For the text-containing cell, return its midpoint in [X, Y] coordinate format. 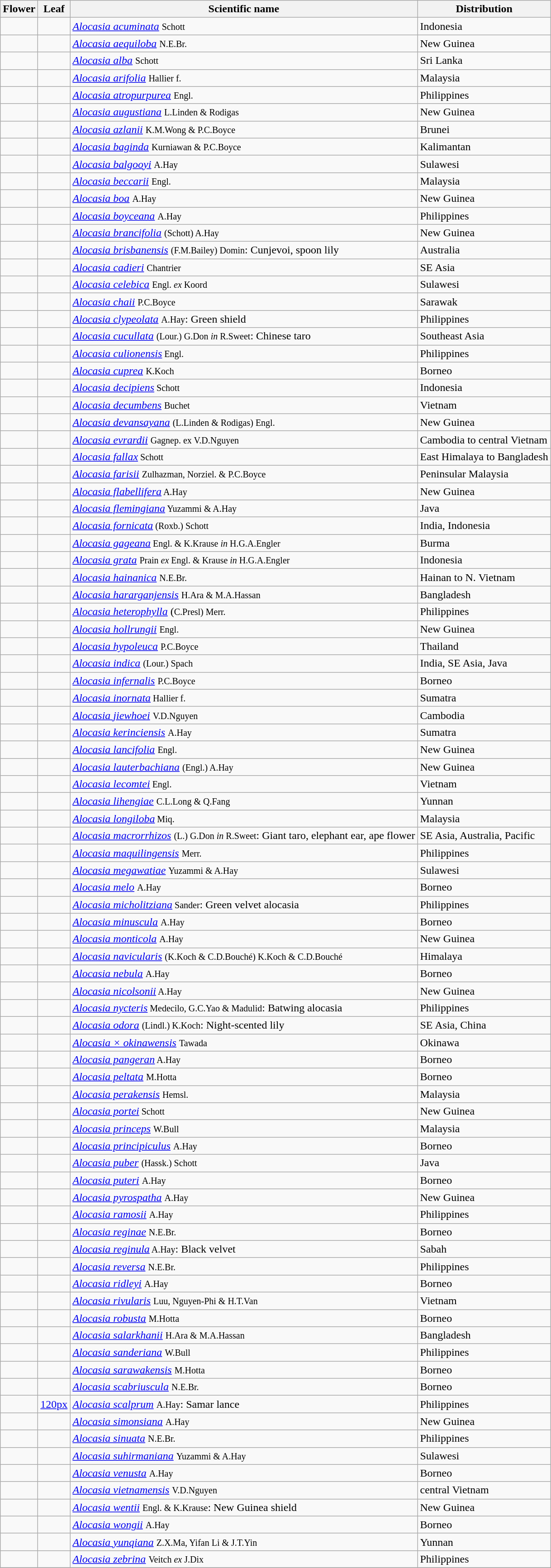
Alocasia cadieri Chantrier [244, 267]
Alocasia chaii P.C.Boyce [244, 302]
Alocasia puteri A.Hay [244, 1180]
Cambodia [484, 715]
SE Asia, Australia, Pacific [484, 836]
Alocasia reversa N.E.Br. [244, 1266]
Alocasia navicularis (K.Koch & C.D.Bouché) K.Koch & C.D.Bouché [244, 956]
Alocasia grata Prain ex Engl. & Krause in H.G.A.Engler [244, 560]
Alocasia × okinawensis Tawada [244, 1042]
Alocasia lancifolia Engl. [244, 749]
Alocasia cuprea K.Koch [244, 371]
Leaf [54, 9]
Alocasia decumbens Buchet [244, 405]
Cambodia to central Vietnam [484, 439]
Alocasia brancifolia (Schott) A.Hay [244, 233]
Alocasia aequiloba N.E.Br. [244, 43]
Alocasia sanderiana W.Bull [244, 1353]
Alocasia kerinciensis A.Hay [244, 732]
Alocasia yunqiana Z.X.Ma, Yifan Li & J.T.Yin [244, 1542]
Alocasia inornata Hallier f. [244, 698]
Alocasia scabriuscula N.E.Br. [244, 1387]
Alocasia micholitziana Sander: Green velvet alocasia [244, 905]
Alocasia infernalis P.C.Boyce [244, 681]
central Vietnam [484, 1490]
Alocasia monticola A.Hay [244, 939]
Alocasia decipiens Schott [244, 388]
Alocasia celebica Engl. ex Koord [244, 285]
Alocasia reginula A.Hay: Black velvet [244, 1249]
Alocasia pyrospatha A.Hay [244, 1197]
Alocasia simonsiana A.Hay [244, 1421]
Alocasia venusta A.Hay [244, 1473]
Alocasia peltata M.Hotta [244, 1077]
Alocasia boa A.Hay [244, 198]
Alocasia lihengiae C.L.Long & Q.Fang [244, 801]
Alocasia clypeolata A.Hay: Green shield [244, 319]
Alocasia brisbanensis (F.M.Bailey) Domin: Cunjevoi, spoon lily [244, 250]
Brunei [484, 129]
Alocasia princeps W.Bull [244, 1129]
Alocasia reginae N.E.Br. [244, 1232]
Alocasia melo A.Hay [244, 887]
Flower [19, 9]
Alocasia lecomtei Engl. [244, 784]
SE Asia [484, 267]
Himalaya [484, 956]
Alocasia arifolia Hallier f. [244, 78]
Alocasia suhirmaniana Yuzammi & A.Hay [244, 1456]
Peninsular Malaysia [484, 474]
Hainan to N. Vietnam [484, 577]
Alocasia salarkhanii H.Ara & M.A.Hassan [244, 1335]
India, Indonesia [484, 526]
Alocasia boyceana A.Hay [244, 216]
Alocasia puber (Hassk.) Schott [244, 1163]
Alocasia nycteris Medecilo, G.C.Yao & Madulid: Batwing alocasia [244, 1008]
Sarawak [484, 302]
Alocasia odora (Lindl.) K.Koch: Night-scented lily [244, 1025]
Alocasia azlanii K.M.Wong & P.C.Boyce [244, 129]
Alocasia nebula A.Hay [244, 973]
Alocasia principiculus A.Hay [244, 1146]
Alocasia indica (Lour.) Spach [244, 663]
Okinawa [484, 1042]
Scientific name [244, 9]
Alocasia pangeran A.Hay [244, 1060]
Alocasia culionensis Engl. [244, 353]
Sri Lanka [484, 61]
Thailand [484, 646]
Alocasia macrorrhizos (L.) G.Don in R.Sweet: Giant taro, elephant ear, ape flower [244, 836]
Alocasia devansayana (L.Linden & Rodigas) Engl. [244, 422]
Alocasia balgooyi A.Hay [244, 164]
Alocasia baginda Kurniawan & P.C.Boyce [244, 147]
Alocasia fornicata (Roxb.) Schott [244, 526]
SE Asia, China [484, 1025]
Southeast Asia [484, 336]
Alocasia rivularis Luu, Nguyen-Phi & H.T.Van [244, 1301]
Alocasia zebrina Veitch ex J.Dix [244, 1559]
Alocasia evrardii Gagnep. ex V.D.Nguyen [244, 439]
Alocasia farisii Zulhazman, Norziel. & P.C.Boyce [244, 474]
Alocasia wongii A.Hay [244, 1525]
Alocasia vietnamensis V.D.Nguyen [244, 1490]
Alocasia robusta M.Hotta [244, 1318]
Alocasia hainanica N.E.Br. [244, 577]
East Himalaya to Bangladesh [484, 457]
Australia [484, 250]
Kalimantan [484, 147]
Alocasia heterophylla (C.Presl) Merr. [244, 612]
Alocasia megawatiae Yuzammi & A.Hay [244, 870]
Alocasia maquilingensis Merr. [244, 853]
Alocasia sinuata N.E.Br. [244, 1439]
Alocasia portei Schott [244, 1111]
Alocasia acuminata Schott [244, 26]
Distribution [484, 9]
Alocasia wentii Engl. & K.Krause: New Guinea shield [244, 1507]
Alocasia gageana Engl. & K.Krause in H.G.A.Engler [244, 543]
Alocasia beccarii Engl. [244, 181]
Alocasia flabellifera A.Hay [244, 491]
Alocasia sarawakensis M.Hotta [244, 1370]
Alocasia ridleyi A.Hay [244, 1283]
Alocasia alba Schott [244, 61]
Alocasia atropurpurea Engl. [244, 95]
Alocasia minuscula A.Hay [244, 922]
Alocasia lauterbachiana (Engl.) A.Hay [244, 767]
Alocasia flemingiana Yuzammi & A.Hay [244, 509]
Alocasia augustiana L.Linden & Rodigas [244, 112]
Alocasia fallax Schott [244, 457]
120px [54, 1404]
Alocasia longiloba Miq. [244, 819]
Alocasia scalprum A.Hay: Samar lance [244, 1404]
Alocasia jiewhoei V.D.Nguyen [244, 715]
Burma [484, 543]
Alocasia cucullata (Lour.) G.Don in R.Sweet: Chinese taro [244, 336]
Alocasia hollrungii Engl. [244, 629]
Alocasia nicolsonii A.Hay [244, 991]
Alocasia hypoleuca P.C.Boyce [244, 646]
Alocasia perakensis Hemsl. [244, 1094]
Alocasia ramosii A.Hay [244, 1215]
India, SE Asia, Java [484, 663]
Sabah [484, 1249]
Alocasia hararganjensis H.Ara & M.A.Hassan [244, 595]
